Search for the cell housing the specified text and yield its (X, Y) center coordinate. 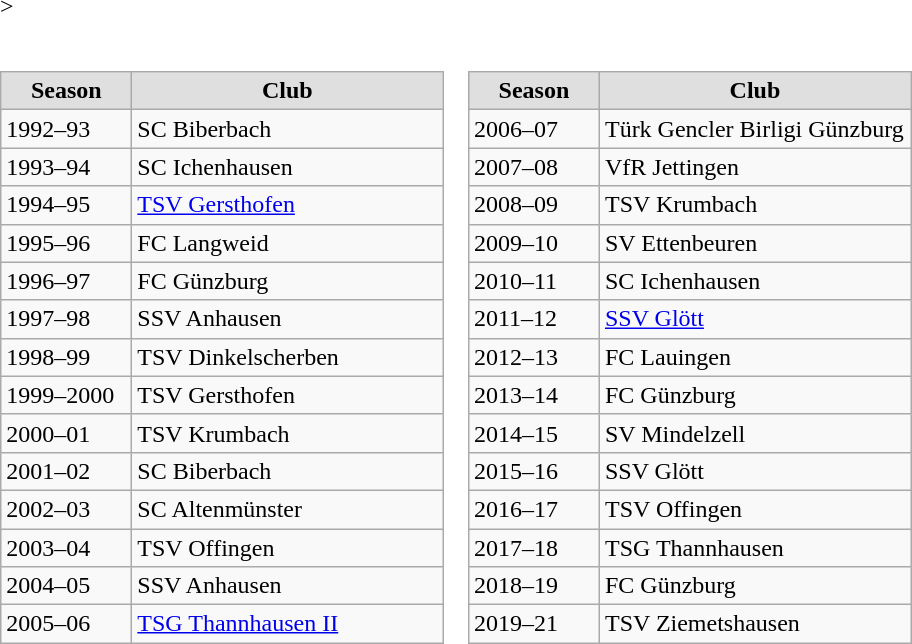
1993–94 (66, 167)
2017–18 (534, 547)
1995–96 (66, 243)
2013–14 (534, 395)
SC Altenmünster (288, 509)
2011–12 (534, 319)
1997–98 (66, 319)
2009–10 (534, 243)
2012–13 (534, 357)
2007–08 (534, 167)
2016–17 (534, 509)
TSG Thannhausen II (288, 624)
2006–07 (534, 129)
SV Mindelzell (754, 433)
VfR Jettingen (754, 167)
2004–05 (66, 586)
2008–09 (534, 205)
1999–2000 (66, 395)
FC Lauingen (754, 357)
TSV Dinkelscherben (288, 357)
1992–93 (66, 129)
FC Langweid (288, 243)
2014–15 (534, 433)
2015–16 (534, 471)
2019–21 (534, 624)
SV Ettenbeuren (754, 243)
2018–19 (534, 586)
1996–97 (66, 281)
2005–06 (66, 624)
TSV Ziemetshausen (754, 624)
2010–11 (534, 281)
1998–99 (66, 357)
2002–03 (66, 509)
2000–01 (66, 433)
Türk Gencler Birligi Günzburg (754, 129)
TSG Thannhausen (754, 547)
2003–04 (66, 547)
1994–95 (66, 205)
2001–02 (66, 471)
